Determine the [x, y] coordinate at the center of the cell enclosing the given text.  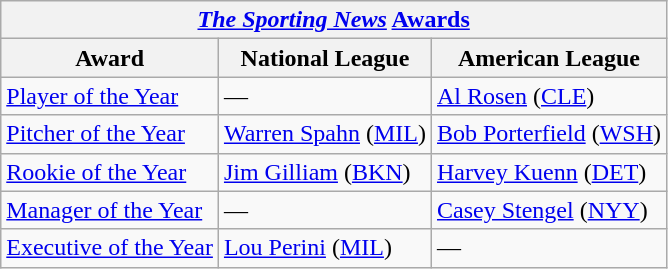
Pitcher of the Year [110, 134]
National League [324, 58]
Executive of the Year [110, 248]
American League [548, 58]
Harvey Kuenn (DET) [548, 172]
Casey Stengel (NYY) [548, 210]
The Sporting News Awards [334, 20]
Rookie of the Year [110, 172]
Player of the Year [110, 96]
Manager of the Year [110, 210]
Al Rosen (CLE) [548, 96]
Lou Perini (MIL) [324, 248]
Jim Gilliam (BKN) [324, 172]
Warren Spahn (MIL) [324, 134]
Bob Porterfield (WSH) [548, 134]
Award [110, 58]
